Identify which cell holds the provided text, then report its [x, y] central coordinate. 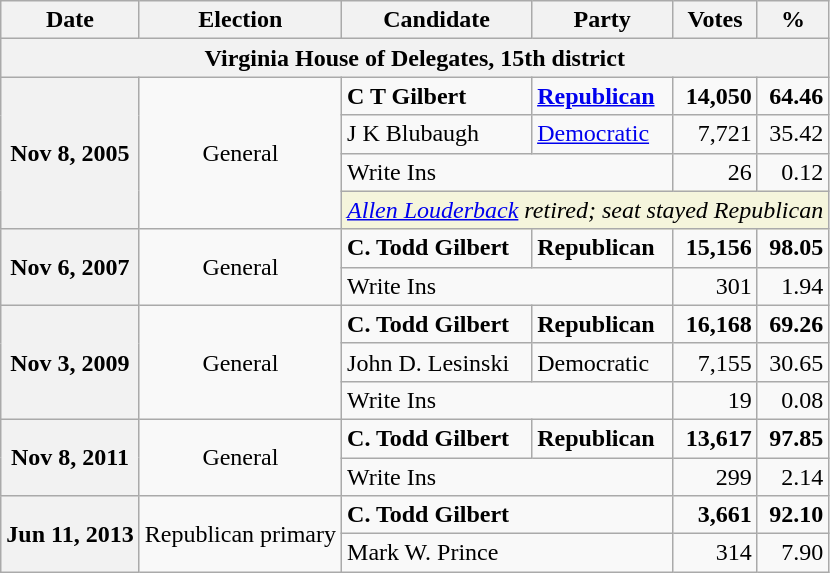
3,661 [716, 515]
0.12 [792, 172]
7,155 [716, 362]
Virginia House of Delegates, 15th district [415, 58]
Mark W. Prince [508, 553]
15,156 [716, 248]
Jun 11, 2013 [70, 534]
35.42 [792, 134]
Votes [716, 20]
Nov 6, 2007 [70, 267]
0.08 [792, 400]
13,617 [716, 438]
19 [716, 400]
Republican primary [240, 534]
69.26 [792, 324]
299 [716, 477]
7.90 [792, 553]
30.65 [792, 362]
Party [602, 20]
2.14 [792, 477]
1.94 [792, 286]
301 [716, 286]
26 [716, 172]
Date [70, 20]
97.85 [792, 438]
98.05 [792, 248]
% [792, 20]
Nov 8, 2011 [70, 457]
Candidate [437, 20]
Nov 8, 2005 [70, 153]
J K Blubaugh [437, 134]
92.10 [792, 515]
16,168 [716, 324]
314 [716, 553]
Nov 3, 2009 [70, 362]
C T Gilbert [437, 96]
7,721 [716, 134]
John D. Lesinski [437, 362]
Allen Louderback retired; seat stayed Republican [586, 210]
Election [240, 20]
64.46 [792, 96]
14,050 [716, 96]
